Provide the (X, Y) coordinate of the cell's center where the given text is located.  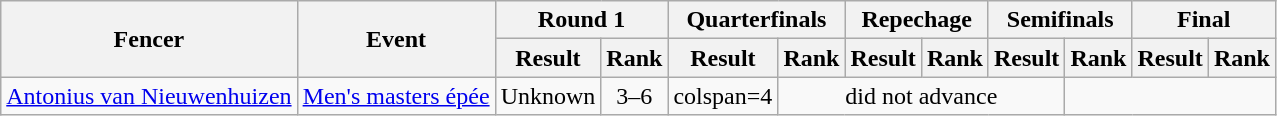
Antonius van Nieuwenhuizen (149, 96)
did not advance (922, 96)
Repechage (917, 20)
Fencer (149, 39)
Quarterfinals (756, 20)
Men's masters épée (396, 96)
Event (396, 39)
Final (1204, 20)
colspan=4 (723, 96)
Semifinals (1060, 20)
3–6 (634, 96)
Unknown (548, 96)
Round 1 (582, 20)
